Detect which cell encompasses the target text, then output its [x, y] center coordinate. 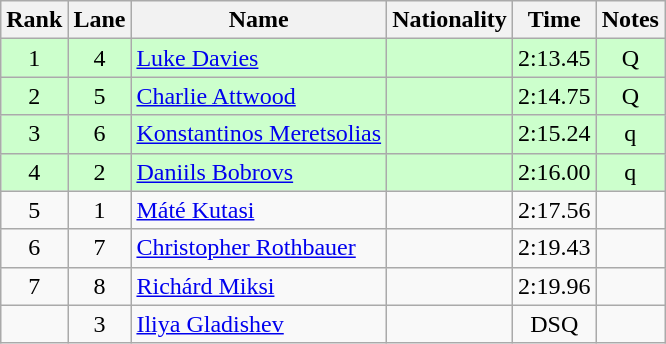
2:19.43 [554, 248]
2:14.75 [554, 96]
Time [554, 20]
Lane [100, 20]
Richárd Miksi [259, 286]
Name [259, 20]
2:13.45 [554, 58]
Nationality [450, 20]
DSQ [554, 324]
2:17.56 [554, 210]
Konstantinos Meretsolias [259, 134]
Notes [630, 20]
2:15.24 [554, 134]
2:16.00 [554, 172]
Máté Kutasi [259, 210]
8 [100, 286]
Charlie Attwood [259, 96]
2:19.96 [554, 286]
Luke Davies [259, 58]
Iliya Gladishev [259, 324]
Rank [34, 20]
Christopher Rothbauer [259, 248]
Daniils Bobrovs [259, 172]
